For the text-containing cell, return its midpoint in (x, y) coordinate format. 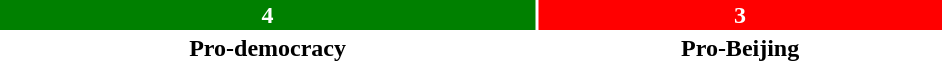
4 (268, 15)
3 (740, 15)
